Extract the (X, Y) coordinate from the center of the cell holding the provided text.  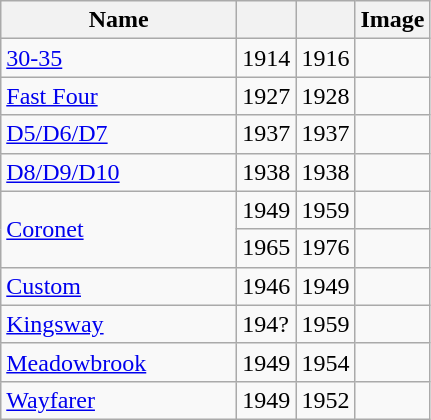
1946 (266, 286)
D5/D6/D7 (119, 134)
Fast Four (119, 96)
Custom (119, 286)
Image (392, 20)
1976 (326, 248)
Meadowbrook (119, 362)
1928 (326, 96)
Wayfarer (119, 400)
194? (266, 324)
1965 (266, 248)
1916 (326, 58)
1927 (266, 96)
30-35 (119, 58)
D8/D9/D10 (119, 172)
1914 (266, 58)
Coronet (119, 229)
1952 (326, 400)
1954 (326, 362)
Name (119, 20)
Kingsway (119, 324)
